Identify which cell holds the provided text, then report its (X, Y) central coordinate. 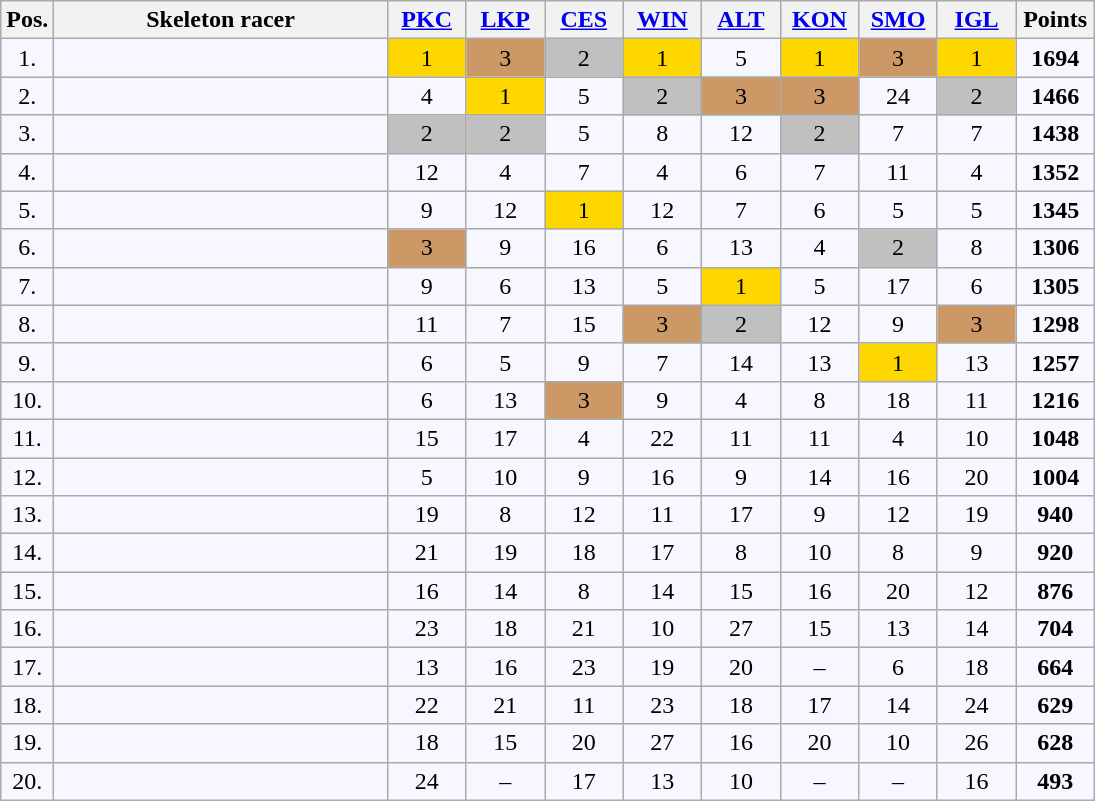
7. (28, 286)
1257 (1056, 362)
12. (28, 477)
WIN (662, 20)
1352 (1056, 172)
ALT (742, 20)
1216 (1056, 400)
PKC (426, 20)
16. (28, 629)
1466 (1056, 96)
629 (1056, 705)
17. (28, 667)
1438 (1056, 134)
920 (1056, 553)
26 (976, 743)
13. (28, 515)
1305 (1056, 286)
IGL (976, 20)
11. (28, 438)
8. (28, 324)
6. (28, 248)
20. (28, 781)
15. (28, 591)
4. (28, 172)
5. (28, 210)
14. (28, 553)
19. (28, 743)
1306 (1056, 248)
3. (28, 134)
1048 (1056, 438)
628 (1056, 743)
9. (28, 362)
1345 (1056, 210)
1694 (1056, 58)
876 (1056, 591)
18. (28, 705)
493 (1056, 781)
LKP (506, 20)
10. (28, 400)
Pos. (28, 20)
1298 (1056, 324)
Points (1056, 20)
664 (1056, 667)
704 (1056, 629)
Skeleton racer (221, 20)
940 (1056, 515)
2. (28, 96)
1004 (1056, 477)
KON (820, 20)
CES (584, 20)
1. (28, 58)
SMO (898, 20)
